Return the [x, y] coordinate for the center point of the cell that contains the specified text.  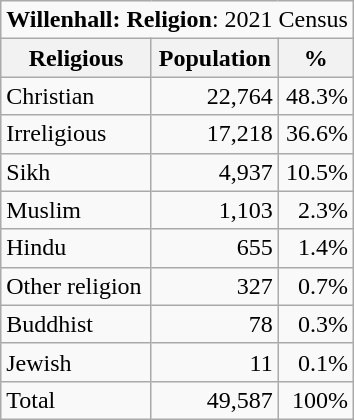
0.1% [316, 362]
17,218 [214, 134]
Muslim [76, 210]
Jewish [76, 362]
1.4% [316, 248]
Hindu [76, 248]
Christian [76, 96]
Willenhall: Religion: 2021 Census [178, 20]
327 [214, 286]
0.3% [316, 324]
Buddhist [76, 324]
Total [76, 400]
Religious [76, 58]
78 [214, 324]
2.3% [316, 210]
22,764 [214, 96]
49,587 [214, 400]
11 [214, 362]
% [316, 58]
Other religion [76, 286]
Population [214, 58]
Irreligious [76, 134]
100% [316, 400]
Sikh [76, 172]
655 [214, 248]
0.7% [316, 286]
10.5% [316, 172]
1,103 [214, 210]
36.6% [316, 134]
4,937 [214, 172]
48.3% [316, 96]
